From the cell containing the given text, extract its center point as (x, y) coordinate. 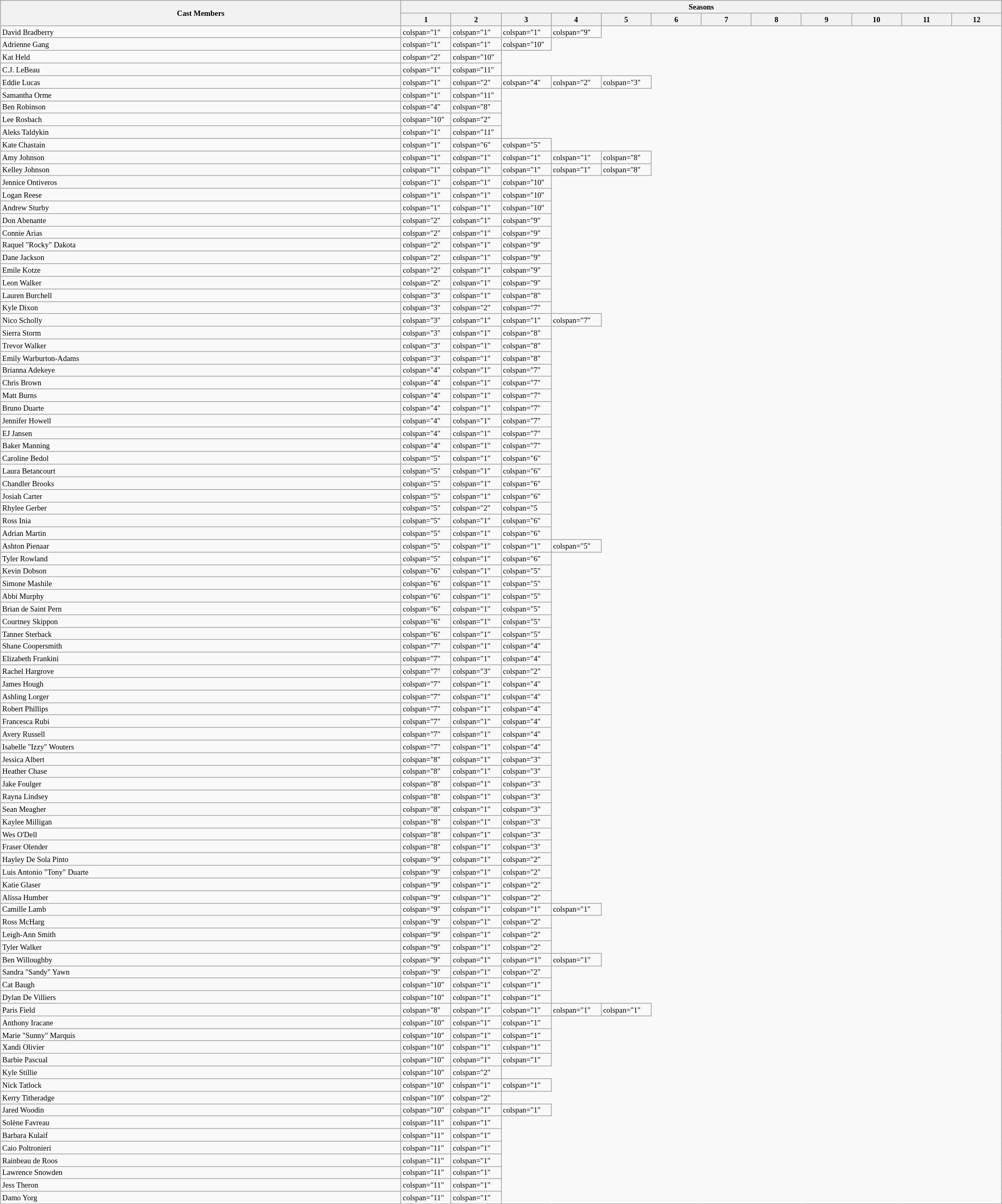
Anthony Iracane (201, 1022)
Seasons (702, 6)
Caio Poltronieri (201, 1147)
Marie "Sunny" Marquis (201, 1034)
C.J. LeBeau (201, 69)
EJ Jansen (201, 433)
Rayna Lindsey (201, 797)
Rachel Hargrove (201, 671)
Ashton Pienaar (201, 545)
Jennice Ontiveros (201, 182)
Raquel "Rocky" Dakota (201, 245)
Alissa Humber (201, 896)
Chris Brown (201, 383)
Ben Willoughby (201, 959)
Matt Burns (201, 395)
2 (476, 19)
Robert Phillips (201, 709)
Simone Mashile (201, 583)
James Hough (201, 683)
Kate Chastain (201, 144)
Sean Meagher (201, 809)
Solène Favreau (201, 1122)
David Bradberry (201, 32)
10 (876, 19)
Brian de Saint Pern (201, 608)
Nick Tatlock (201, 1085)
Isabelle "Izzy" Wouters (201, 746)
Ross Inia (201, 521)
8 (777, 19)
Xandi Olivier (201, 1047)
Barbie Pascual (201, 1060)
Jess Theron (201, 1185)
Jared Woodin (201, 1110)
Kaylee Milligan (201, 821)
Tyler Walker (201, 947)
Kyle Dixon (201, 308)
12 (977, 19)
Eddie Lucas (201, 82)
Laura Betancourt (201, 470)
Caroline Bedol (201, 458)
5 (627, 19)
Dane Jackson (201, 257)
Katie Glaser (201, 884)
Brianna Adekeye (201, 370)
Barbara Kulaif (201, 1135)
Kat Held (201, 57)
9 (827, 19)
colspan="5 (526, 508)
3 (526, 19)
Tyler Rowland (201, 558)
Nico Scholly (201, 320)
Dylan De Villiers (201, 997)
Adrienne Gang (201, 44)
Damo Yorg (201, 1198)
7 (726, 19)
Sierra Storm (201, 332)
Camille Lamb (201, 909)
Adrian Martin (201, 533)
Ross McHarg (201, 922)
Logan Reese (201, 195)
Cat Baugh (201, 984)
Ashling Lorger (201, 696)
Jennifer Howell (201, 420)
Leigh-Ann Smith (201, 934)
Tanner Sterback (201, 633)
Fraser Olender (201, 847)
6 (676, 19)
Kyle Stillie (201, 1072)
11 (927, 19)
Lawrence Snowden (201, 1172)
Jessica Albert (201, 758)
Chandler Brooks (201, 483)
Samantha Orme (201, 94)
Andrew Sturby (201, 207)
Francesca Rubi (201, 721)
Ben Robinson (201, 107)
Wes O'Dell (201, 834)
Kevin Dobson (201, 571)
Sandra "Sandy" Yawn (201, 972)
Don Abenante (201, 220)
Connie Arias (201, 232)
Cast Members (201, 13)
Avery Russell (201, 734)
Rhylee Gerber (201, 508)
Lee Rosbach (201, 119)
Kelley Johnson (201, 170)
Jake Foulger (201, 784)
Shane Coopersmith (201, 646)
Trevor Walker (201, 345)
Abbi Murphy (201, 596)
Bruno Duarte (201, 407)
Luis Antonio "Tony" Duarte (201, 872)
Baker Manning (201, 445)
Heather Chase (201, 771)
Lauren Burchell (201, 295)
4 (576, 19)
Josiah Carter (201, 495)
1 (426, 19)
colspan=“1” (526, 959)
Amy Johnson (201, 157)
Paris Field (201, 1009)
Courtney Skippon (201, 621)
Leon Walker (201, 282)
Hayley De Sola Pinto (201, 859)
Elizabeth Frankini (201, 659)
Aleks Taldykin (201, 132)
Rainbeau de Roos (201, 1160)
Emile Kotze (201, 270)
Kerry Titheradge (201, 1097)
Emily Warburton-Adams (201, 357)
